Return the (x, y) coordinate for the center point of the cell that contains the specified text.  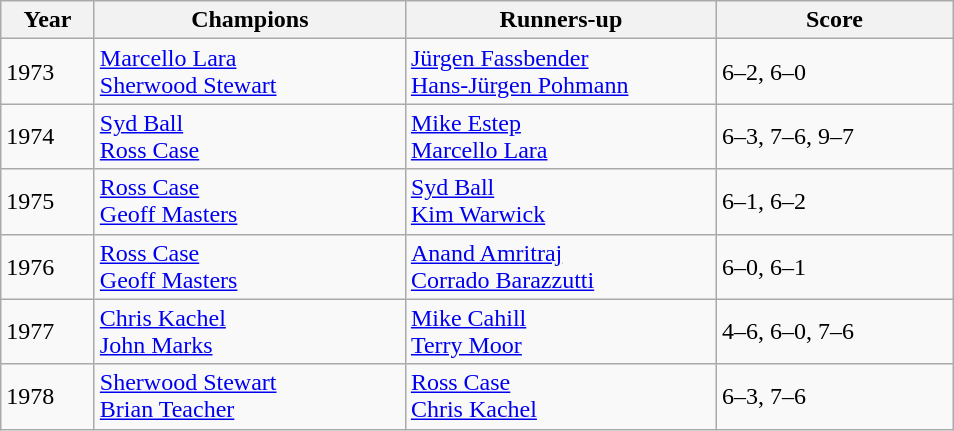
Jürgen Fassbender Hans-Jürgen Pohmann (560, 72)
Champions (250, 20)
Anand Amritraj Corrado Barazzutti (560, 266)
Year (48, 20)
Ross Case Chris Kachel (560, 396)
1976 (48, 266)
4–6, 6–0, 7–6 (834, 332)
Runners-up (560, 20)
1975 (48, 202)
Chris Kachel John Marks (250, 332)
6–3, 7–6, 9–7 (834, 136)
1978 (48, 396)
Sherwood Stewart Brian Teacher (250, 396)
Syd Ball Kim Warwick (560, 202)
6–3, 7–6 (834, 396)
Score (834, 20)
6–1, 6–2 (834, 202)
1973 (48, 72)
6–2, 6–0 (834, 72)
6–0, 6–1 (834, 266)
Marcello Lara Sherwood Stewart (250, 72)
Syd Ball Ross Case (250, 136)
Mike Cahill Terry Moor (560, 332)
Mike Estep Marcello Lara (560, 136)
1974 (48, 136)
1977 (48, 332)
